Detect which cell encompasses the target text, then output its (X, Y) center coordinate. 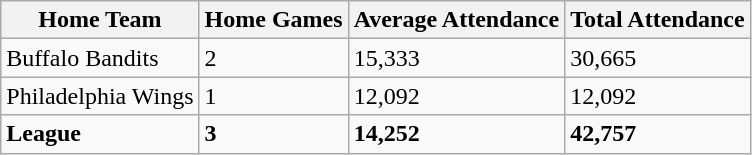
League (100, 134)
15,333 (456, 58)
Average Attendance (456, 20)
Philadelphia Wings (100, 96)
14,252 (456, 134)
30,665 (658, 58)
2 (274, 58)
42,757 (658, 134)
Buffalo Bandits (100, 58)
Home Team (100, 20)
Home Games (274, 20)
3 (274, 134)
Total Attendance (658, 20)
1 (274, 96)
